Extract the (x, y) coordinate from the center of the cell holding the provided text.  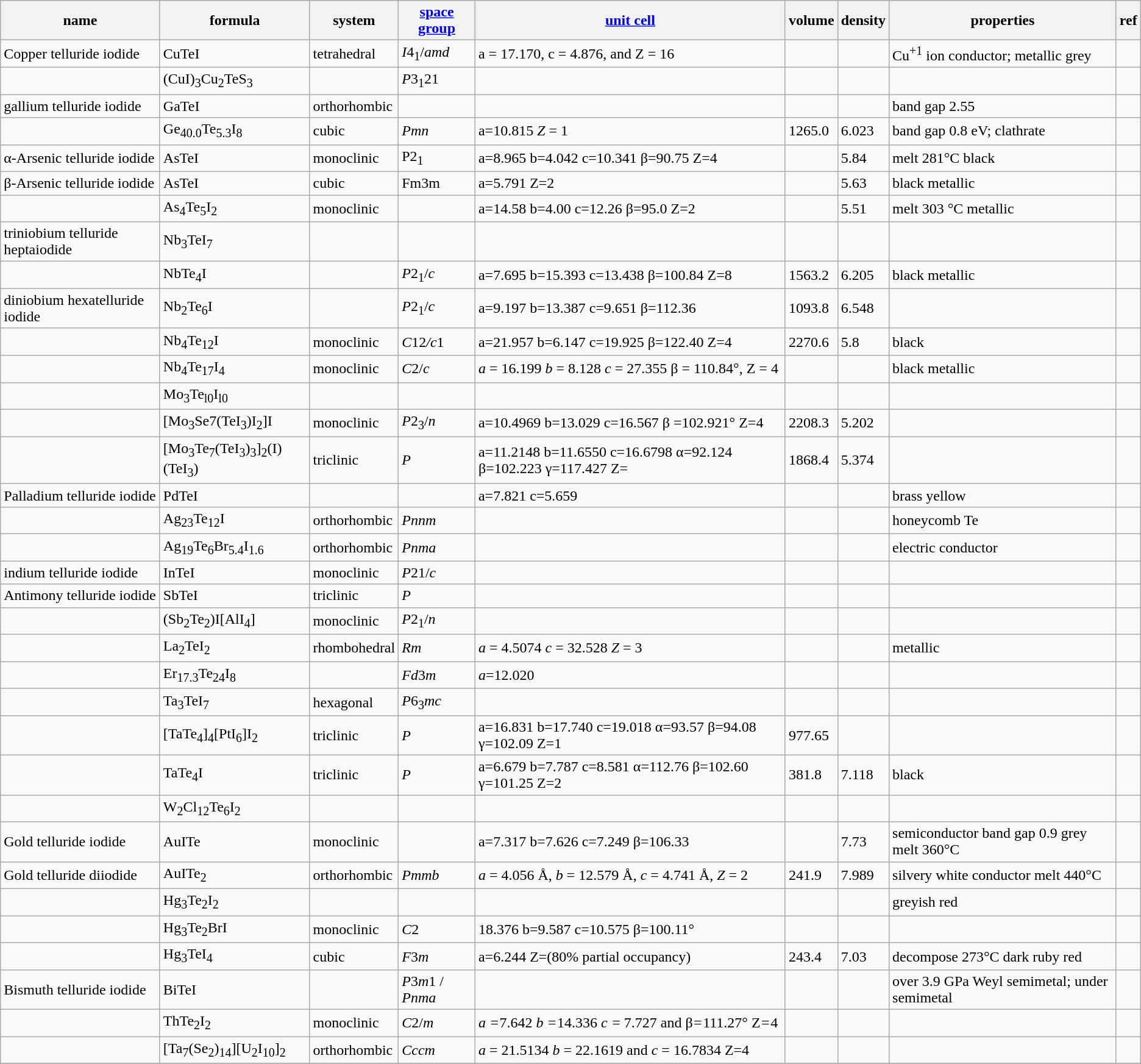
a = 4.056 Å, b = 12.579 Å, c = 4.741 Å, Z = 2 (630, 875)
ref (1128, 21)
brass yellow (1003, 495)
gallium telluride iodide (80, 106)
P21/n (437, 621)
Pmmb (437, 875)
TaTe4I (235, 776)
CuTeI (235, 54)
243.4 (811, 956)
(CuI)3Cu2TeS3 (235, 80)
F3m (437, 956)
Ta3TeI7 (235, 702)
[TaTe4]4[PtI6]I2 (235, 735)
Fm3m (437, 183)
Fd3m (437, 675)
7.989 (863, 875)
381.8 (811, 776)
density (863, 21)
I41/amd (437, 54)
semiconductor band gap 0.9 grey melt 360°C (1003, 841)
Ge40.0Te5.3I8 (235, 131)
Gold telluride diiodide (80, 875)
a=21.957 b=6.147 c=19.925 β=122.40 Z=4 (630, 341)
P23/n (437, 423)
977.65 (811, 735)
a=14.58 b=4.00 c=12.26 β=95.0 Z=2 (630, 209)
band gap 2.55 (1003, 106)
silvery white conductor melt 440°C (1003, 875)
system (354, 21)
P3m1 / Pnma (437, 989)
5.374 (863, 460)
(Sb2Te2)I[AlI4] (235, 621)
As4Te5I2 (235, 209)
5.63 (863, 183)
5.202 (863, 423)
name (80, 21)
tetrahedral (354, 54)
a = 17.170, c = 4.876, and Z = 16 (630, 54)
a=7.695 b=15.393 c=13.438 β=100.84 Z=8 (630, 275)
Antimony telluride iodide (80, 596)
space group (437, 21)
C12/c1 (437, 341)
C2/c (437, 369)
6.548 (863, 309)
Mo3Tel0Il0 (235, 396)
7.118 (863, 776)
band gap 0.8 eV; clathrate (1003, 131)
1563.2 (811, 275)
a = 21.5134 b = 22.1619 and c = 16.7834 Z=4 (630, 1050)
a=10.815 Z = 1 (630, 131)
5.51 (863, 209)
La2TeI2 (235, 648)
a = 7.642 b = 14.336 c = 7.727 and β = 111.27° Z = 4 (630, 1023)
1265.0 (811, 131)
AuITe2 (235, 875)
PdTeI (235, 495)
6.205 (863, 275)
a=8.965 b=4.042 c=10.341 β=90.75 Z=4 (630, 158)
formula (235, 21)
indium telluride iodide (80, 573)
[Mo3Se7(TeI3)I2]I (235, 423)
Ag19Te6Br5.4I1.6 (235, 548)
Cu+1 ion conductor; metallic grey (1003, 54)
Hg3TeI4 (235, 956)
Pnma (437, 548)
1868.4 (811, 460)
2270.6 (811, 341)
a=6.244 Z=(80% partial occupancy) (630, 956)
Nb3TeI7 (235, 241)
Nb2Te6I (235, 309)
a = 16.199 b = 8.128 c = 27.355 β = 110.84°, Z = 4 (630, 369)
Hg3Te2I2 (235, 902)
7.73 (863, 841)
greyish red (1003, 902)
over 3.9 GPa Weyl semimetal; under semimetal (1003, 989)
a=7.821 c=5.659 (630, 495)
C2/m (437, 1023)
a=6.679 b=7.787 c=8.581 α=112.76 β=102.60 γ=101.25 Z=2 (630, 776)
Er17.3Te24I8 (235, 675)
decompose 273°C dark ruby red (1003, 956)
a=16.831 b=17.740 c=19.018 α=93.57 β=94.08 γ=102.09 Z=1 (630, 735)
volume (811, 21)
5.84 (863, 158)
W2Cl12Te6I2 (235, 809)
melt 281°C black (1003, 158)
InTeI (235, 573)
Ag23Te12I (235, 520)
properties (1003, 21)
NbTe4I (235, 275)
P21 (437, 158)
electric conductor (1003, 548)
Cccm (437, 1050)
rhombohedral (354, 648)
a=12.020 (630, 675)
triniobium telluride heptaiodide (80, 241)
β-Arsenic telluride iodide (80, 183)
C2 (437, 929)
a=10.4969 b=13.029 c=16.567 β =102.921° Z=4 (630, 423)
7.03 (863, 956)
18.376 b=9.587 c=10.575 β=100.11° (630, 929)
melt 303 °C metallic (1003, 209)
α-Arsenic telluride iodide (80, 158)
241.9 (811, 875)
6.023 (863, 131)
a=11.2148 b=11.6550 c=16.6798 α=92.124 β=102.223 γ=117.427 Z= (630, 460)
5.8 (863, 341)
a=7.317 b=7.626 c=7.249 β=106.33 (630, 841)
Bismuth telluride iodide (80, 989)
ThTe2I2 (235, 1023)
a = 4.5074 c = 32.528 Z = 3 (630, 648)
Hg3Te2BrI (235, 929)
a=9.197 b=13.387 c=9.651 β=112.36 (630, 309)
a=5.791 Z=2 (630, 183)
Copper telluride iodide (80, 54)
honeycomb Te (1003, 520)
2208.3 (811, 423)
[Mo3Te7(TeI3)3]2(I)(TeI3) (235, 460)
Pnnm (437, 520)
metallic (1003, 648)
Nb4Te12I (235, 341)
GaTeI (235, 106)
unit cell (630, 21)
diniobium hexatelluride iodide (80, 309)
Pmn (437, 131)
[Ta7(Se2)14][U2I10]2 (235, 1050)
1093.8 (811, 309)
Nb4Te17I4 (235, 369)
SbTeI (235, 596)
Rm (437, 648)
hexagonal (354, 702)
P3121 (437, 80)
AuITe (235, 841)
P63mc (437, 702)
Palladium telluride iodide (80, 495)
BiTeI (235, 989)
Gold telluride iodide (80, 841)
